Determine the [X, Y] coordinate at the center of the cell enclosing the given text.  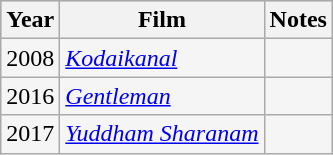
Gentleman [162, 96]
2017 [30, 134]
Kodaikanal [162, 58]
Year [30, 20]
2008 [30, 58]
Notes [298, 20]
2016 [30, 96]
Yuddham Sharanam [162, 134]
Film [162, 20]
